From the cell containing the given text, extract its center point as (X, Y) coordinate. 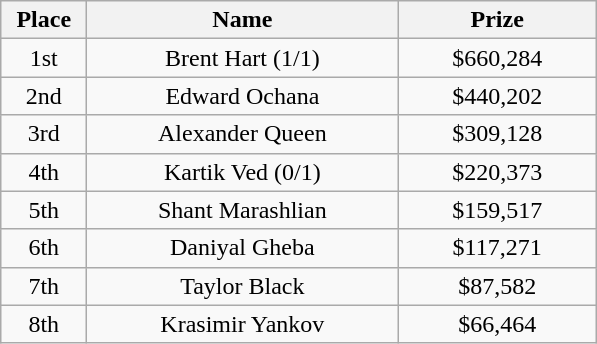
5th (44, 210)
3rd (44, 134)
Taylor Black (242, 286)
Name (242, 20)
$220,373 (498, 172)
8th (44, 324)
$66,464 (498, 324)
2nd (44, 96)
$117,271 (498, 248)
$87,582 (498, 286)
Shant Marashlian (242, 210)
$159,517 (498, 210)
4th (44, 172)
6th (44, 248)
Kartik Ved (0/1) (242, 172)
1st (44, 58)
$440,202 (498, 96)
Daniyal Gheba (242, 248)
Edward Ochana (242, 96)
Alexander Queen (242, 134)
Brent Hart (1/1) (242, 58)
Place (44, 20)
7th (44, 286)
Prize (498, 20)
Krasimir Yankov (242, 324)
$309,128 (498, 134)
$660,284 (498, 58)
